Return [x, y] of the center of cell containing provided text 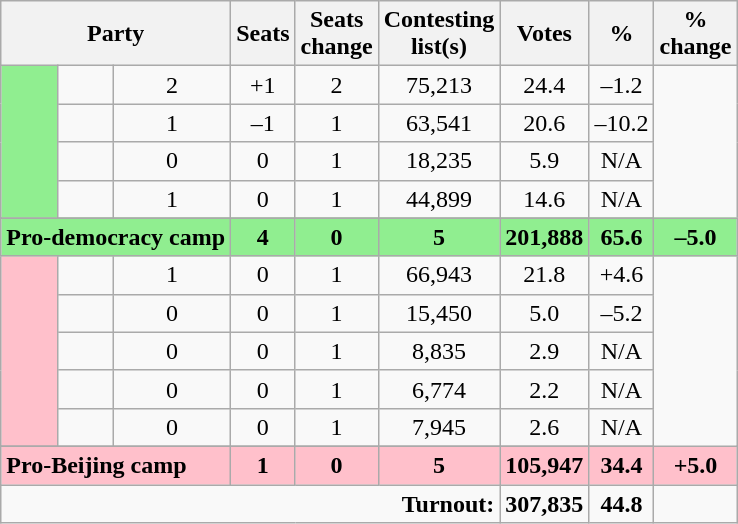
Pro-democracy camp [116, 237]
–5.0 [696, 237]
8,835 [439, 351]
% [622, 34]
66,943 [439, 275]
34.4 [622, 465]
65.6 [622, 237]
Seatschange [336, 34]
–1.2 [622, 85]
18,235 [439, 161]
Seats [263, 34]
2.2 [544, 389]
Turnout: [250, 503]
Votes [544, 34]
14.6 [544, 199]
–10.2 [622, 123]
–5.2 [622, 313]
15,450 [439, 313]
44,899 [439, 199]
24.4 [544, 85]
5.9 [544, 161]
Contestinglist(s) [439, 34]
+4.6 [622, 275]
21.8 [544, 275]
5.0 [544, 313]
4 [263, 237]
201,888 [544, 237]
20.6 [544, 123]
63,541 [439, 123]
6,774 [439, 389]
7,945 [439, 427]
44.8 [622, 503]
+5.0 [696, 465]
Party [116, 34]
105,947 [544, 465]
2.9 [544, 351]
–1 [263, 123]
75,213 [439, 85]
2.6 [544, 427]
+1 [263, 85]
Pro-Beijing camp [116, 465]
%change [696, 34]
307,835 [544, 503]
